For the text-containing cell, return its midpoint in (X, Y) coordinate format. 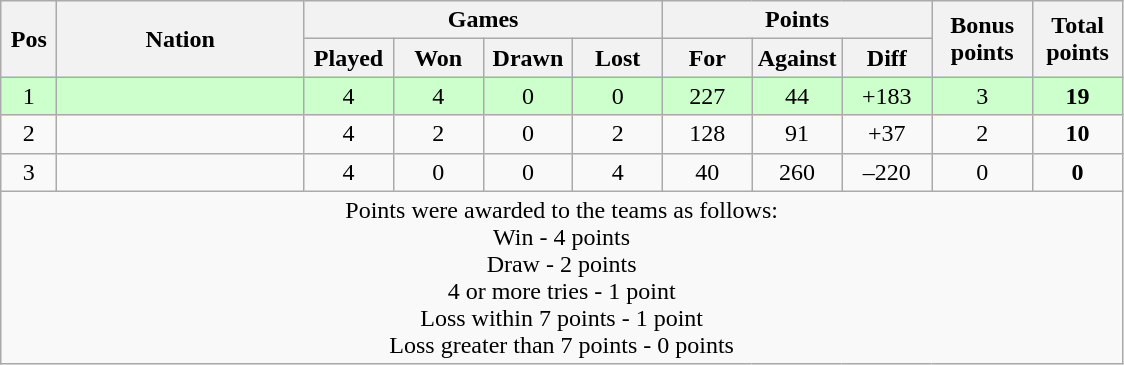
Diff (887, 58)
Nation (180, 39)
Drawn (528, 58)
128 (708, 134)
260 (797, 172)
+37 (887, 134)
Totalpoints (1078, 39)
19 (1078, 96)
Bonuspoints (982, 39)
10 (1078, 134)
Played (349, 58)
Pos (29, 39)
Won (438, 58)
227 (708, 96)
91 (797, 134)
Lost (618, 58)
For (708, 58)
+183 (887, 96)
Against (797, 58)
44 (797, 96)
40 (708, 172)
Points (798, 20)
1 (29, 96)
–220 (887, 172)
Games (484, 20)
